Determine the (x, y) coordinate at the center of the cell enclosing the given text.  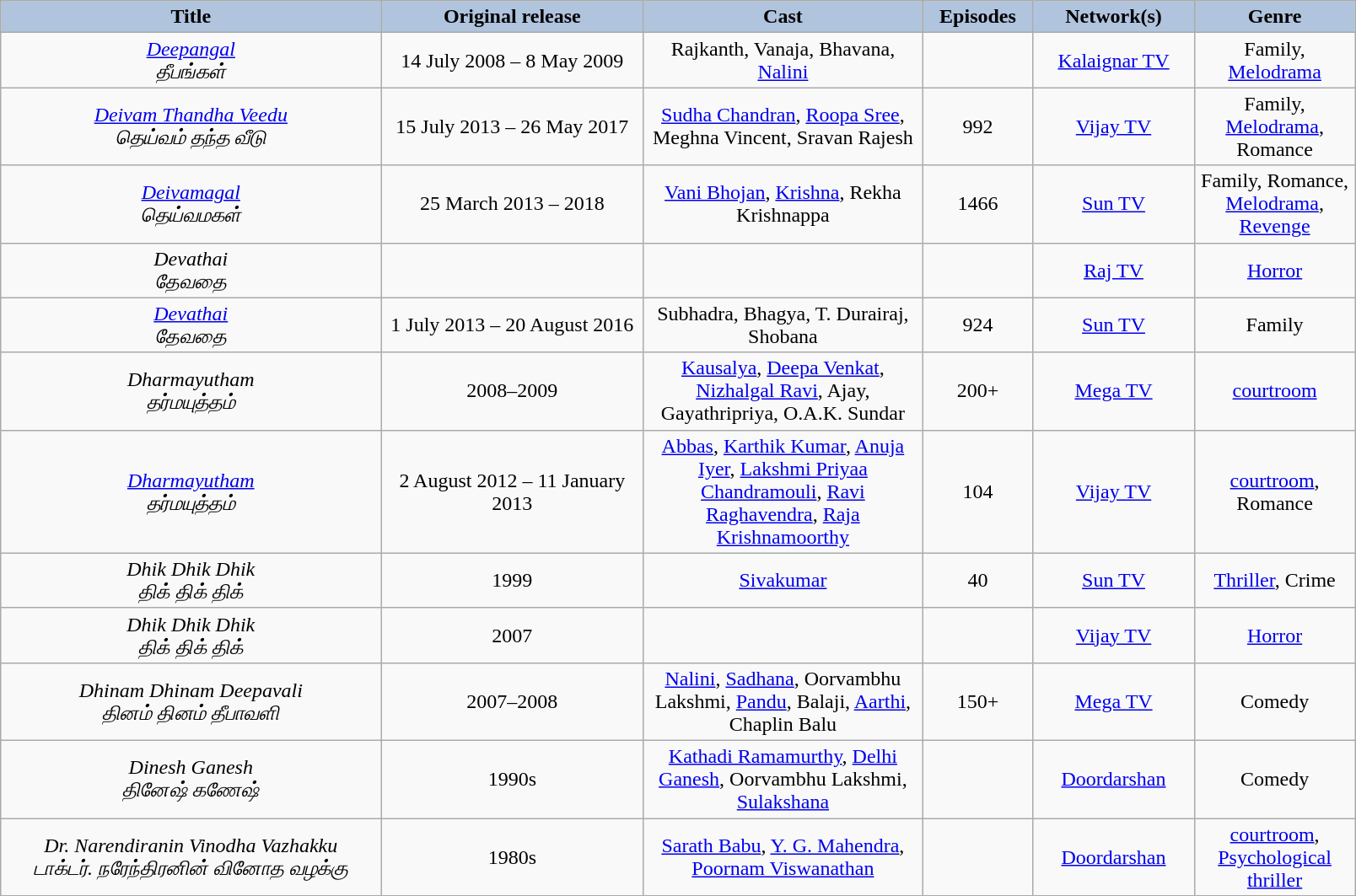
Rajkanth, Vanaja, Bhavana, Nalini (783, 61)
924 (978, 325)
14 July 2008 – 8 May 2009 (513, 61)
1466 (978, 204)
Family (1275, 325)
Deivamagal தெய்வமகள் (191, 204)
courtroom, Romance (1275, 491)
Kathadi Ramamurthy, Delhi Ganesh, Oorvambhu Lakshmi, Sulakshana (783, 779)
Vani Bhojan, Krishna, Rekha Krishnappa (783, 204)
Genre (1275, 17)
Deepangal தீபங்கள் (191, 61)
Nalini, Sadhana, Oorvambhu Lakshmi, Pandu, Balaji, Aarthi, Chaplin Balu (783, 701)
15 July 2013 – 26 May 2017 (513, 126)
1 July 2013 – 20 August 2016 (513, 325)
Thriller, Crime (1275, 580)
Kalaignar TV (1113, 61)
25 March 2013 – 2018 (513, 204)
Dr. Narendiranin Vinodha Vazhakku டாக்டர். நரேந்திரனின் வினோத வழக்கு (191, 856)
Raj TV (1113, 270)
Subhadra, Bhagya, T. Durairaj, Shobana (783, 325)
104 (978, 491)
200+ (978, 391)
2 August 2012 – 11 January 2013 (513, 491)
Network(s) (1113, 17)
Dinesh Ganesh தினேஷ் கணேஷ் (191, 779)
Deivam Thandha Veedu தெய்வம் தந்த வீடு (191, 126)
Title (191, 17)
Family, Melodrama, Romance (1275, 126)
2007–2008 (513, 701)
2008–2009 (513, 391)
Family, Romance, Melodrama, Revenge (1275, 204)
Abbas, Karthik Kumar, Anuja Iyer, Lakshmi Priyaa Chandramouli, Ravi Raghavendra, Raja Krishnamoorthy (783, 491)
1990s (513, 779)
Sivakumar (783, 580)
Episodes (978, 17)
992 (978, 126)
Original release (513, 17)
Family, Melodrama (1275, 61)
Kausalya, Deepa Venkat, Nizhalgal Ravi, Ajay, Gayathripriya, O.A.K. Sundar (783, 391)
Dhinam Dhinam Deepavali தினம் தினம் தீபாவளி (191, 701)
Sudha Chandran, Roopa Sree, Meghna Vincent, Sravan Rajesh (783, 126)
courtroom (1275, 391)
Sarath Babu, Y. G. Mahendra, Poornam Viswanathan (783, 856)
Cast (783, 17)
courtroom, Psychological thriller (1275, 856)
1999 (513, 580)
40 (978, 580)
2007 (513, 636)
150+ (978, 701)
1980s (513, 856)
